Find where the given text appears and provide that cell's center as [x, y] coordinate. 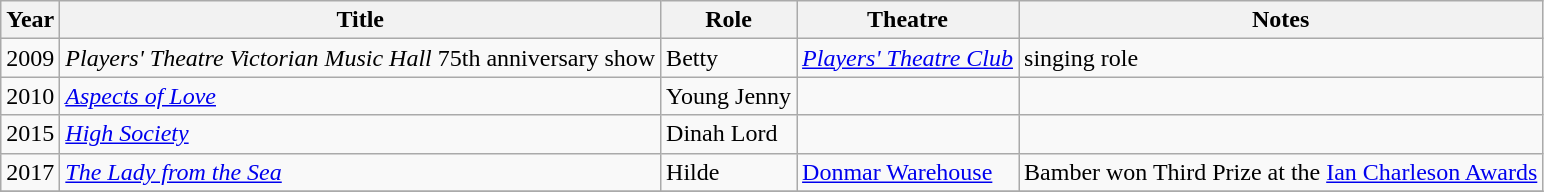
Notes [1281, 20]
Aspects of Love [360, 96]
2015 [30, 134]
2017 [30, 172]
Title [360, 20]
Dinah Lord [729, 134]
Hilde [729, 172]
Players' Theatre Club [908, 58]
Bamber won Third Prize at the Ian Charleson Awards [1281, 172]
Donmar Warehouse [908, 172]
Players' Theatre Victorian Music Hall 75th anniversary show [360, 58]
The Lady from the Sea [360, 172]
Young Jenny [729, 96]
2009 [30, 58]
singing role [1281, 58]
2010 [30, 96]
Role [729, 20]
Theatre [908, 20]
Betty [729, 58]
High Society [360, 134]
Year [30, 20]
